Capture the cell that displays the provided text and extract its [X, Y] central coordinate. 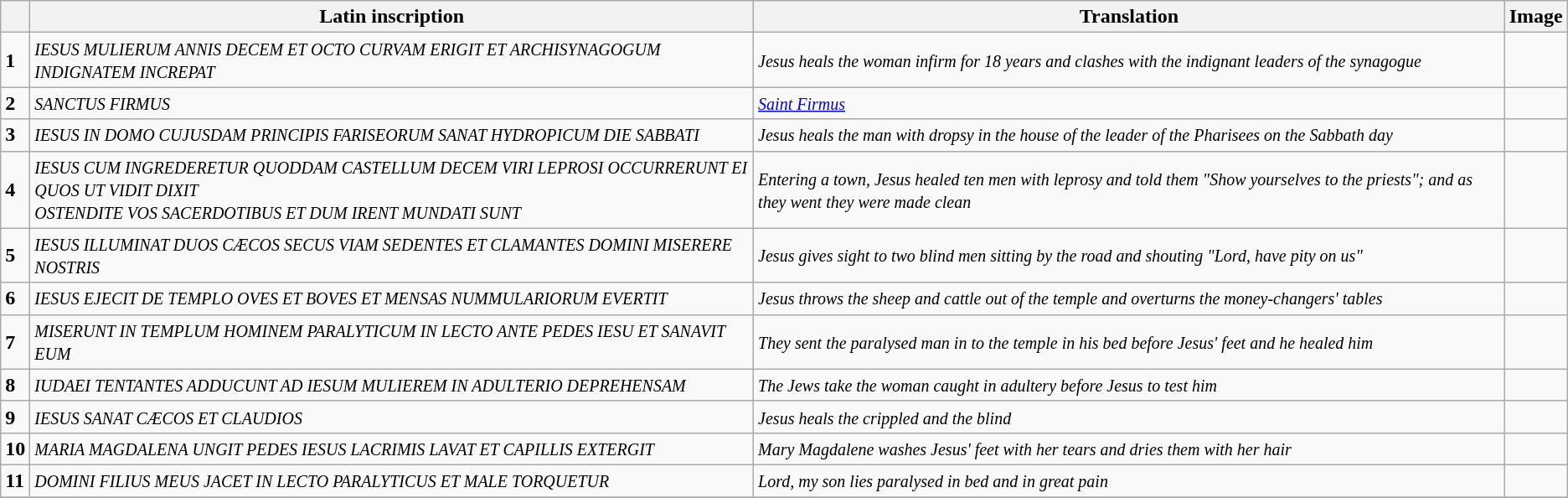
IESUS EJECIT DE TEMPLO OVES ET BOVES ET MENSAS NUMMULARIORUM EVERTIT [392, 298]
IESUS CUM INGREDERETUR QUODDAM CASTELLUM DECEM VIRI LEPROSI OCCURRERUNT EI QUOS UT VIDIT DIXIT OSTENDITE VOS SACERDOTIBUS ET DUM IRENT MUNDATI SUNT [392, 189]
7 [15, 342]
Jesus heals the woman infirm for 18 years and clashes with the indignant leaders of the synagogue [1129, 60]
Jesus gives sight to two blind men sitting by the road and shouting "Lord, have pity on us" [1129, 255]
Image [1536, 17]
3 [15, 135]
The Jews take the woman caught in adultery before Jesus to test him [1129, 385]
2 [15, 103]
MARIA MAGDALENA UNGIT PEDES IESUS LACRIMIS LAVAT ET CAPILLIS EXTERGIT [392, 449]
SANCTUS FIRMUS [392, 103]
IESUS SANAT CÆCOS ET CLAUDIOS [392, 417]
IESUS MULIERUM ANNIS DECEM ET OCTO CURVAM ERIGIT ET ARCHISYNAGOGUM INDIGNATEM INCREPAT [392, 60]
Jesus heals the crippled and the blind [1129, 417]
IESUS IN DOMO CUJUSDAM PRINCIPIS FARISEORUM SANAT HYDROPICUM DIE SABBATI [392, 135]
They sent the paralysed man in to the temple in his bed before Jesus' feet and he healed him [1129, 342]
10 [15, 449]
1 [15, 60]
Entering a town, Jesus healed ten men with leprosy and told them "Show yourselves to the priests"; and as they went they were made clean [1129, 189]
8 [15, 385]
IESUS ILLUMINAT DUOS CÆCOS SECUS VIAM SEDENTES ET CLAMANTES DOMINI MISERERE NOSTRIS [392, 255]
Latin inscription [392, 17]
5 [15, 255]
11 [15, 480]
Jesus heals the man with dropsy in the house of the leader of the Pharisees on the Sabbath day [1129, 135]
9 [15, 417]
Translation [1129, 17]
Saint Firmus [1129, 103]
IUDAEI TENTANTES ADDUCUNT AD IESUM MULIEREM IN ADULTERIO DEPREHENSAM [392, 385]
4 [15, 189]
DOMINI FILIUS MEUS JACET IN LECTO PARALYTICUS ET MALE TORQUETUR [392, 480]
Lord, my son lies paralysed in bed and in great pain [1129, 480]
MISERUNT IN TEMPLUM HOMINEM PARALYTICUM IN LECTO ANTE PEDES IESU ET SANAVIT EUM [392, 342]
Mary Magdalene washes Jesus' feet with her tears and dries them with her hair [1129, 449]
Jesus throws the sheep and cattle out of the temple and overturns the money-changers' tables [1129, 298]
6 [15, 298]
